Return the [X, Y] coordinate for the center point of the cell that contains the specified text.  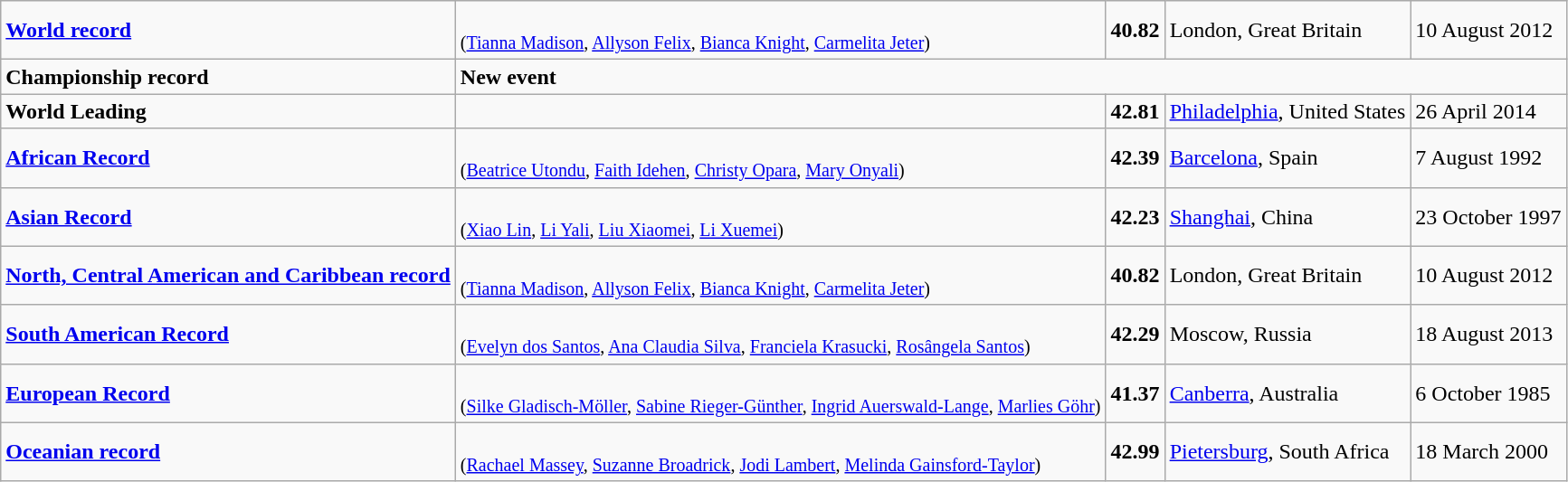
European Record [228, 392]
26 April 2014 [1488, 111]
Canberra, Australia [1288, 392]
6 October 1985 [1488, 392]
18 August 2013 [1488, 335]
42.99 [1135, 452]
(Beatrice Utondu, Faith Idehen, Christy Opara, Mary Onyali) [780, 157]
Shanghai, China [1288, 217]
North, Central American and Caribbean record [228, 275]
(Xiao Lin, Li Yali, Liu Xiaomei, Li Xuemei) [780, 217]
42.39 [1135, 157]
42.29 [1135, 335]
African Record [228, 157]
Pietersburg, South Africa [1288, 452]
Asian Record [228, 217]
(Evelyn dos Santos, Ana Claudia Silva, Franciela Krasucki, Rosângela Santos) [780, 335]
23 October 1997 [1488, 217]
New event [1011, 77]
World record [228, 31]
42.23 [1135, 217]
18 March 2000 [1488, 452]
South American Record [228, 335]
7 August 1992 [1488, 157]
Championship record [228, 77]
(Rachael Massey, Suzanne Broadrick, Jodi Lambert, Melinda Gainsford-Taylor) [780, 452]
Philadelphia, United States [1288, 111]
Oceanian record [228, 452]
41.37 [1135, 392]
Moscow, Russia [1288, 335]
42.81 [1135, 111]
Barcelona, Spain [1288, 157]
World Leading [228, 111]
(Silke Gladisch-Möller, Sabine Rieger-Günther, Ingrid Auerswald-Lange, Marlies Göhr) [780, 392]
